Locate the cell with the specified text and output its [x, y] center coordinate. 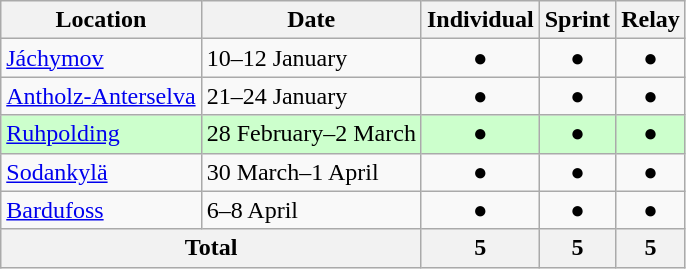
Antholz-Anterselva [101, 96]
Jáchymov [101, 58]
Date [311, 20]
Total [212, 248]
Relay [651, 20]
Bardufoss [101, 210]
28 February–2 March [311, 134]
Sprint [577, 20]
Ruhpolding [101, 134]
6–8 April [311, 210]
10–12 January [311, 58]
Individual [480, 20]
21–24 January [311, 96]
Location [101, 20]
30 March–1 April [311, 172]
Sodankylä [101, 172]
